Locate the cell with the specified text and output its [x, y] center coordinate. 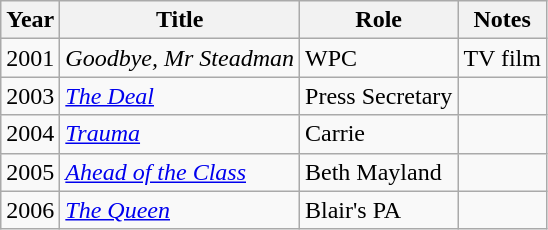
Press Secretary [379, 96]
Blair's PA [379, 210]
2003 [30, 96]
Ahead of the Class [180, 172]
TV film [502, 58]
2001 [30, 58]
Carrie [379, 134]
Beth Mayland [379, 172]
Year [30, 20]
2006 [30, 210]
The Deal [180, 96]
The Queen [180, 210]
Trauma [180, 134]
2004 [30, 134]
Title [180, 20]
Goodbye, Mr Steadman [180, 58]
Role [379, 20]
WPC [379, 58]
Notes [502, 20]
2005 [30, 172]
